Find where the given text appears and provide that cell's center as (x, y) coordinate. 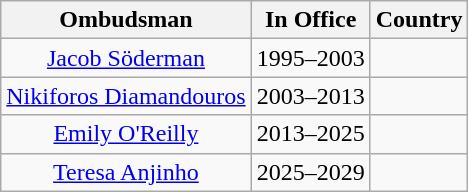
2003–2013 (310, 96)
Emily O'Reilly (126, 134)
1995–2003 (310, 58)
2013–2025 (310, 134)
Nikiforos Diamandouros (126, 96)
Jacob Söderman (126, 58)
Country (419, 20)
In Office (310, 20)
2025–2029 (310, 172)
Teresa Anjinho (126, 172)
Ombudsman (126, 20)
